Extract the (x, y) coordinate from the center of the cell holding the provided text.  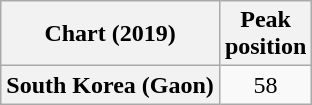
58 (265, 85)
Chart (2019) (110, 34)
Peakposition (265, 34)
South Korea (Gaon) (110, 85)
